Output the [x, y] coordinate of the center of the cell containing the given text.  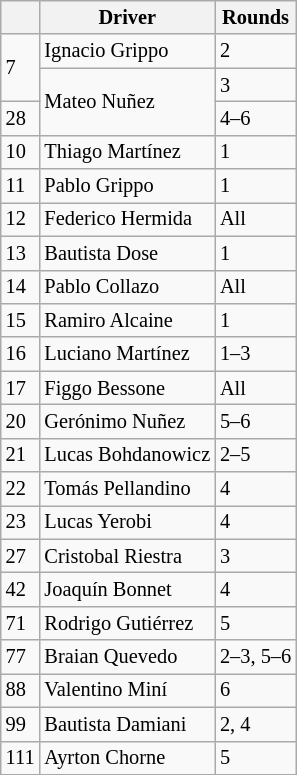
Rounds [256, 17]
21 [20, 455]
Lucas Bohdanowicz [127, 455]
Figgo Bessone [127, 388]
Ignacio Grippo [127, 51]
2–5 [256, 455]
Pablo Grippo [127, 186]
10 [20, 152]
2, 4 [256, 724]
11 [20, 186]
Luciano Martínez [127, 354]
Ayrton Chorne [127, 758]
42 [20, 589]
12 [20, 219]
88 [20, 690]
6 [256, 690]
15 [20, 320]
Pablo Collazo [127, 287]
Thiago Martínez [127, 152]
7 [20, 68]
Bautista Dose [127, 253]
111 [20, 758]
Federico Hermida [127, 219]
Lucas Yerobi [127, 522]
5–6 [256, 421]
99 [20, 724]
Driver [127, 17]
Gerónimo Nuñez [127, 421]
Bautista Damiani [127, 724]
Rodrigo Gutiérrez [127, 623]
13 [20, 253]
Ramiro Alcaine [127, 320]
2–3, 5–6 [256, 657]
Joaquín Bonnet [127, 589]
77 [20, 657]
Tomás Pellandino [127, 489]
71 [20, 623]
2 [256, 51]
4–6 [256, 118]
Cristobal Riestra [127, 556]
Mateo Nuñez [127, 102]
17 [20, 388]
22 [20, 489]
16 [20, 354]
28 [20, 118]
1–3 [256, 354]
23 [20, 522]
Braian Quevedo [127, 657]
14 [20, 287]
27 [20, 556]
Valentino Miní [127, 690]
20 [20, 421]
